Identify which cell holds the provided text, then report its [x, y] central coordinate. 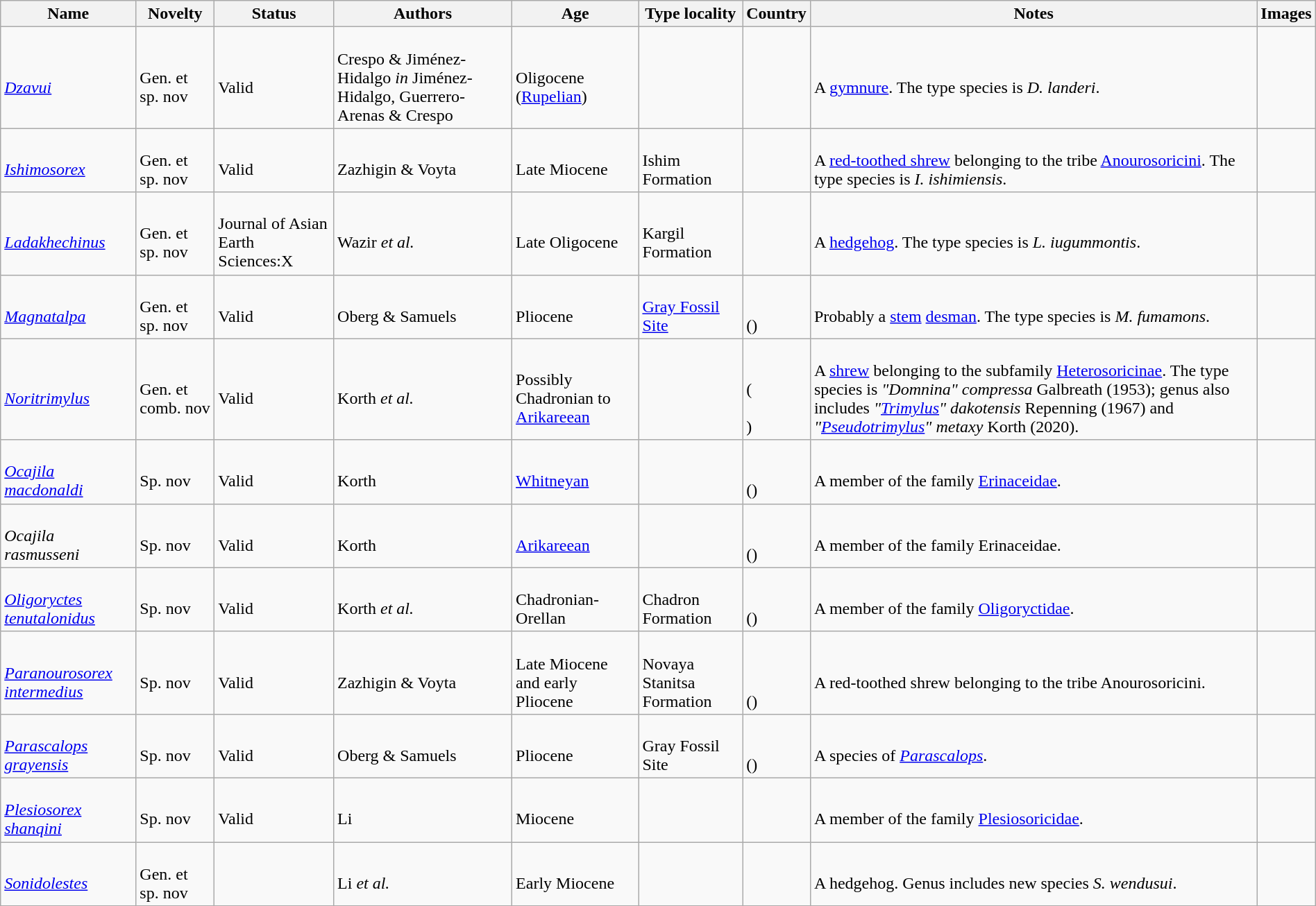
Late Miocene [575, 160]
Plesiosorex shanqini [68, 810]
A red-toothed shrew belonging to the tribe Anourosoricini. [1033, 673]
Wazir et al. [423, 233]
Notes [1033, 14]
Li et al. [423, 874]
Probably a stem desman. The type species is M. fumamons. [1033, 307]
Country [777, 14]
Chadronian-Orellan [575, 599]
A hedgehog. The type species is L. iugummontis. [1033, 233]
Novaya Stanitsa Formation [691, 673]
Parascalops grayensis [68, 746]
Gen. et comb. nov [175, 389]
Possibly Chadronian to Arikareean [575, 389]
Chadron Formation [691, 599]
Oligoryctes tenutalonidus [68, 599]
Crespo & Jiménez-Hidalgo in Jiménez-Hidalgo, Guerrero-Arenas & Crespo [423, 78]
Miocene [575, 810]
Paranourosorex intermedius [68, 673]
Dzavui [68, 78]
Age [575, 14]
A species of Parascalops. [1033, 746]
Images [1286, 14]
Ishimosorex [68, 160]
Early Miocene [575, 874]
Type locality [691, 14]
A member of the family Plesiosoricidae. [1033, 810]
Late Miocene and early Pliocene [575, 673]
Ocajila macdonaldi [68, 472]
Whitneyan [575, 472]
Sonidolestes [68, 874]
Authors [423, 14]
Magnatalpa [68, 307]
Noritrimylus [68, 389]
Li [423, 810]
A red-toothed shrew belonging to the tribe Anourosoricini. The type species is I. ishimiensis. [1033, 160]
Novelty [175, 14]
Ocajila rasmusseni [68, 536]
Oligocene (Rupelian) [575, 78]
Name [68, 14]
Journal of Asian Earth Sciences:X [274, 233]
A gymnure. The type species is D. landeri. [1033, 78]
Late Oligocene [575, 233]
Ishim Formation [691, 160]
A hedgehog. Genus includes new species S. wendusui. [1033, 874]
Arikareean [575, 536]
Status [274, 14]
Kargil Formation [691, 233]
A member of the family Oligoryctidae. [1033, 599]
Ladakhechinus [68, 233]
